Scan for the cell matching the given text and deliver its [x, y] coordinate at center. 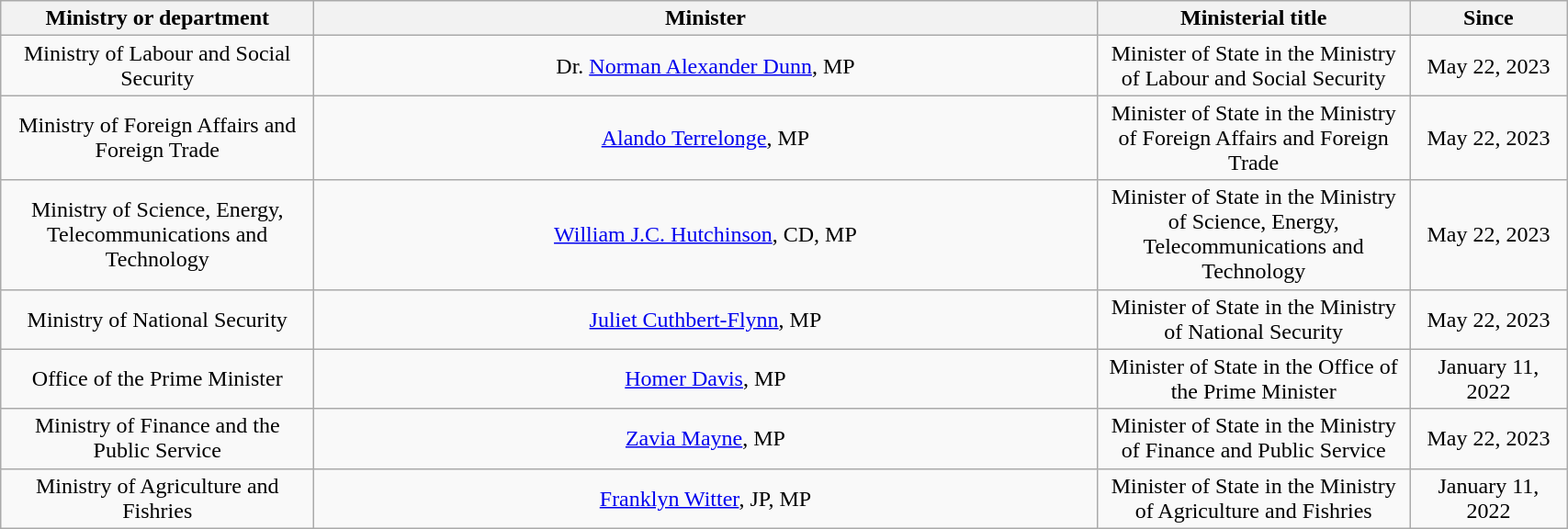
Ministry of National Security [158, 320]
Since [1488, 18]
Ministry of Finance and the Public Service [158, 439]
Zavia Mayne, MP [705, 439]
Juliet Cuthbert-Flynn, MP [705, 320]
Minister [705, 18]
Ministry of Science, Energy, Telecommunications and Technology [158, 235]
Ministry of Agriculture and Fishries [158, 498]
Minister of State in the Ministry of Agriculture and Fishries [1253, 498]
Minister of State in the Office of the Prime Minister [1253, 378]
Ministerial title [1253, 18]
Minister of State in the Ministry of Science, Energy, Telecommunications and Technology [1253, 235]
Homer Davis, MP [705, 378]
William J.C. Hutchinson, CD, MP [705, 235]
Minister of State in the Ministry of Labour and Social Security [1253, 66]
Ministry of Labour and Social Security [158, 66]
Minister of State in the Ministry of Foreign Affairs and Foreign Trade [1253, 138]
Alando Terrelonge, MP [705, 138]
Franklyn Witter, JP, MP [705, 498]
Minister of State in the Ministry of Finance and Public Service [1253, 439]
Ministry or department [158, 18]
Minister of State in the Ministry of National Security [1253, 320]
Dr. Norman Alexander Dunn, MP [705, 66]
Office of the Prime Minister [158, 378]
Ministry of Foreign Affairs and Foreign Trade [158, 138]
